Provide the (X, Y) coordinate of the cell's center where the given text is located.  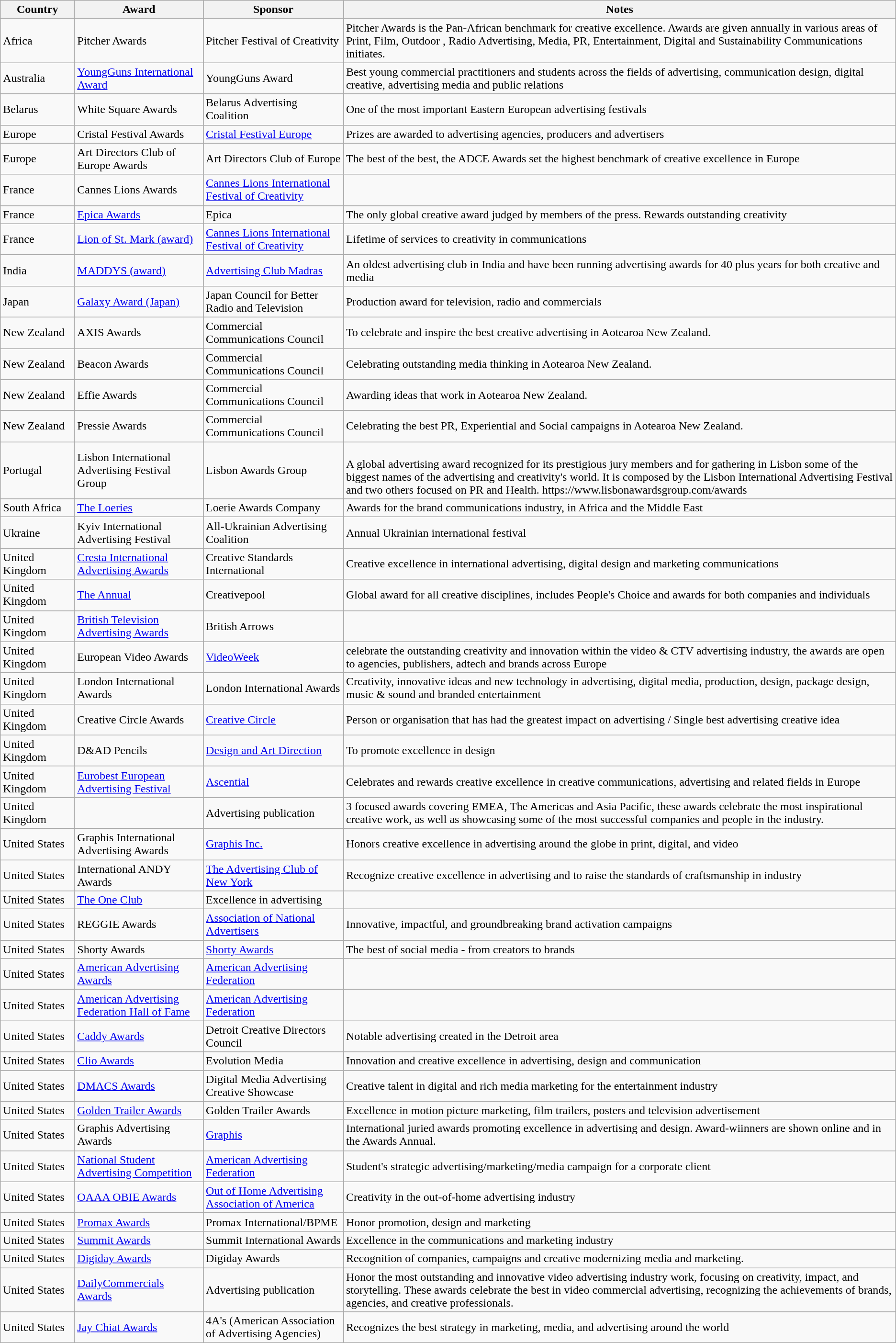
Cannes Lions Awards (139, 190)
Notes (619, 10)
Global award for all creative disciplines, includes People's Choice and awards for both companies and individuals (619, 595)
An oldest advertising club in India and have been running advertising awards for 40 plus years for both creative and media (619, 270)
Creativity in the out-of-home advertising industry (619, 1197)
The only global creative award judged by members of the press. Rewards outstanding creativity (619, 214)
Student's strategic advertising/marketing/media campaign for a corporate client (619, 1166)
Honor promotion, design and marketing (619, 1222)
Africa (37, 41)
To promote excellence in design (619, 751)
The Annual (139, 595)
Creative Standards International (274, 564)
Graphis Advertising Awards (139, 1135)
Cristal Festival Europe (274, 134)
Pressie Awards (139, 426)
Excellence in advertising (274, 900)
Ascential (274, 781)
Creative talent in digital and rich media marketing for the entertainment industry (619, 1086)
Eurobest European Advertising Festival (139, 781)
The best of social media - from creators to brands (619, 949)
Out of Home Advertising Association of America (274, 1197)
Evolution Media (274, 1061)
Country (37, 10)
Prizes are awarded to advertising agencies, producers and advertisers (619, 134)
Cristal Festival Awards (139, 134)
Lisbon Awards Group (274, 470)
Recognizes the best strategy in marketing, media, and advertising around the world (619, 1327)
Promax Awards (139, 1222)
Art Directors Club of Europe Awards (139, 159)
Epica Awards (139, 214)
Honors creative excellence in advertising around the globe in print, digital, and video (619, 844)
Digital Media Advertising Creative Showcase (274, 1086)
AXIS Awards (139, 332)
Creative Circle Awards (139, 719)
OAAA OBIE Awards (139, 1197)
Innovative, impactful, and groundbreaking brand activation campaigns (619, 925)
Portugal (37, 470)
To celebrate and inspire the best creative advertising in Aotearoa New Zealand. (619, 332)
Person or organisation that has had the greatest impact on advertising / Single best advertising creative idea (619, 719)
Loerie Awards Company (274, 508)
Summit International Awards (274, 1240)
Caddy Awards (139, 1036)
Awarding ideas that work in Aotearoa New Zealand. (619, 395)
American Advertising Federation Hall of Fame (139, 1005)
Award (139, 10)
DailyCommercials Awards (139, 1290)
European Video Awards (139, 657)
Excellence in motion picture marketing, film trailers, posters and television advertisement (619, 1110)
Design and Art Direction (274, 751)
Lisbon International Advertising Festival Group (139, 470)
REGGIE Awards (139, 925)
Pitcher Festival of Creativity (274, 41)
One of the most important Eastern European advertising festivals (619, 109)
D&AD Pencils (139, 751)
National Student Advertising Competition (139, 1166)
Notable advertising created in the Detroit area (619, 1036)
Awards for the brand communications industry, in Africa and the Middle East (619, 508)
Recognition of companies, campaigns and creative modernizing media and marketing. (619, 1258)
Lifetime of services to creativity in communications (619, 239)
British Television Advertising Awards (139, 626)
International juried awards promoting excellence in advertising and design. Award-wiinners are shown online and in the Awards Annual. (619, 1135)
Belarus Advertising Coalition (274, 109)
Summit Awards (139, 1240)
Clio Awards (139, 1061)
Graphis International Advertising Awards (139, 844)
All-Ukrainian Advertising Coalition (274, 532)
Japan (37, 302)
Celebrating the best PR, Experiential and Social campaigns in Aotearoa New Zealand. (619, 426)
Production award for television, radio and commercials (619, 302)
Creativepool (274, 595)
Epica (274, 214)
Annual Ukrainian international festival (619, 532)
Galaxy Award (Japan) (139, 302)
White Square Awards (139, 109)
Excellence in the communications and marketing industry (619, 1240)
Sponsor (274, 10)
International ANDY Awards (139, 875)
Graphis Inc. (274, 844)
The Loeries (139, 508)
Belarus (37, 109)
Ukraine (37, 532)
Creative excellence in international advertising, digital design and marketing communications (619, 564)
Kyiv International Advertising Festival (139, 532)
Japan Council for Better Radio and Television (274, 302)
YoungGuns International Award (139, 79)
South Africa (37, 508)
Detroit Creative Directors Council (274, 1036)
Effie Awards (139, 395)
Innovation and creative excellence in advertising, design and communication (619, 1061)
Promax International/BPME (274, 1222)
Celebrating outstanding media thinking in Aotearoa New Zealand. (619, 364)
The best of the best, the ADCE Awards set the highest benchmark of creative excellence in Europe (619, 159)
Advertising Club Madras (274, 270)
Recognize creative excellence in advertising and to raise the standards of craftsmanship in industry (619, 875)
American Advertising Awards (139, 974)
VideoWeek (274, 657)
British Arrows (274, 626)
Pitcher Awards (139, 41)
Creative Circle (274, 719)
Art Directors Club of Europe (274, 159)
India (37, 270)
Association of National Advertisers (274, 925)
Celebrates and rewards creative excellence in creative communications, advertising and related fields in Europe (619, 781)
4A's (American Association of Advertising Agencies) (274, 1327)
YoungGuns Award (274, 79)
Lion of St. Mark (award) (139, 239)
Graphis (274, 1135)
Beacon Awards (139, 364)
DMACS Awards (139, 1086)
MADDYS (award) (139, 270)
Jay Chiat Awards (139, 1327)
Australia (37, 79)
Cresta International Advertising Awards (139, 564)
The One Club (139, 900)
The Advertising Club of New York (274, 875)
